Return (X, Y) of the center of cell containing provided text 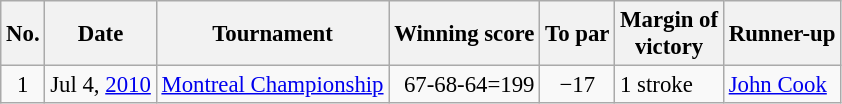
67-68-64=199 (464, 85)
Date (100, 34)
Montreal Championship (272, 85)
1 stroke (670, 85)
−17 (578, 85)
Margin ofvictory (670, 34)
1 (23, 85)
Runner-up (782, 34)
Winning score (464, 34)
John Cook (782, 85)
No. (23, 34)
Tournament (272, 34)
To par (578, 34)
Jul 4, 2010 (100, 85)
